Output the (X, Y) coordinate of the center of the cell containing the given text.  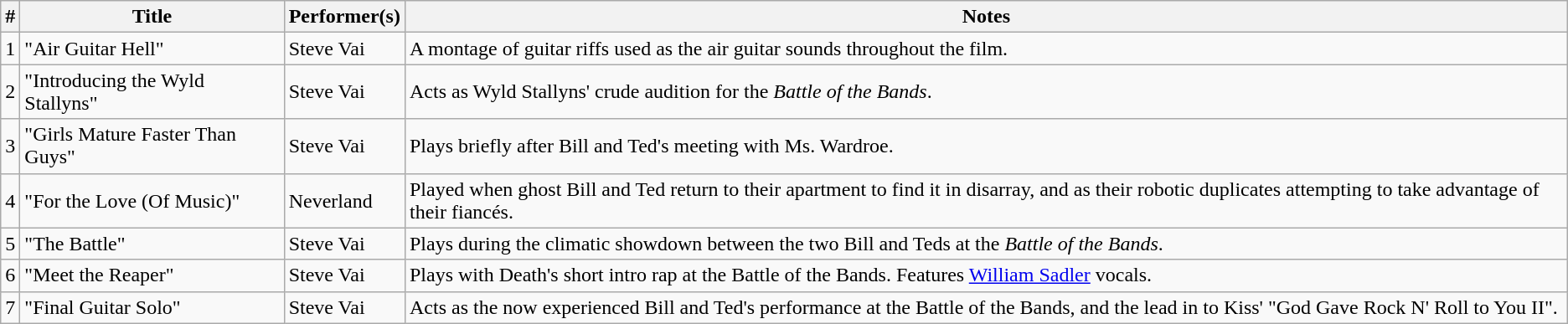
1 (10, 49)
"Meet the Reaper" (152, 275)
"Girls Mature Faster Than Guys" (152, 146)
Plays briefly after Bill and Ted's meeting with Ms. Wardroe. (986, 146)
3 (10, 146)
4 (10, 201)
"Final Guitar Solo" (152, 307)
Notes (986, 17)
Performer(s) (344, 17)
2 (10, 92)
Acts as Wyld Stallyns' crude audition for the Battle of the Bands. (986, 92)
Title (152, 17)
Neverland (344, 201)
"Air Guitar Hell" (152, 49)
6 (10, 275)
"Introducing the Wyld Stallyns" (152, 92)
Acts as the now experienced Bill and Ted's performance at the Battle of the Bands, and the lead in to Kiss' "God Gave Rock N' Roll to You II". (986, 307)
"The Battle" (152, 244)
Plays with Death's short intro rap at the Battle of the Bands. Features William Sadler vocals. (986, 275)
5 (10, 244)
# (10, 17)
A montage of guitar riffs used as the air guitar sounds throughout the film. (986, 49)
7 (10, 307)
"For the Love (Of Music)" (152, 201)
Plays during the climatic showdown between the two Bill and Teds at the Battle of the Bands. (986, 244)
